Capture the cell that displays the provided text and extract its [x, y] central coordinate. 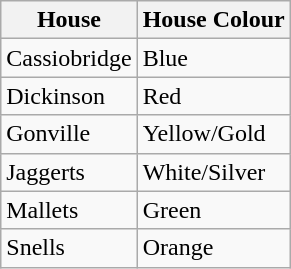
Yellow/Gold [214, 134]
Green [214, 210]
Mallets [69, 210]
White/Silver [214, 172]
Dickinson [69, 96]
Jaggerts [69, 172]
House [69, 20]
Red [214, 96]
Blue [214, 58]
Orange [214, 248]
Snells [69, 248]
Gonville [69, 134]
House Colour [214, 20]
Cassiobridge [69, 58]
